Find where the given text appears and provide that cell's center as (X, Y) coordinate. 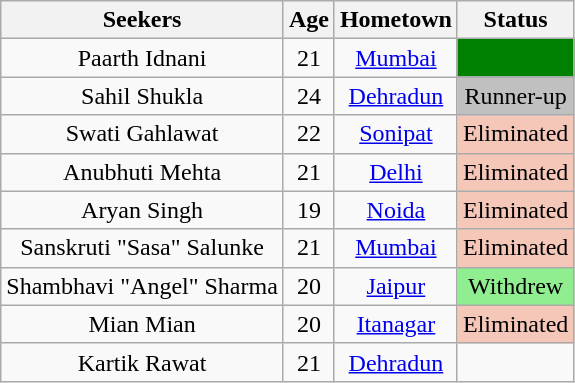
Sanskruti "Sasa" Salunke (142, 248)
24 (308, 96)
Withdrew (515, 286)
Hometown (396, 20)
Status (515, 20)
Seekers (142, 20)
Mian Mian (142, 324)
Runner-up (515, 96)
Sahil Shukla (142, 96)
22 (308, 134)
Anubhuti Mehta (142, 172)
19 (308, 210)
Aryan Singh (142, 210)
Delhi (396, 172)
Swati Gahlawat (142, 134)
Itanagar (396, 324)
Kartik Rawat (142, 362)
Noida (396, 210)
Paarth Idnani (142, 58)
Jaipur (396, 286)
Shambhavi "Angel" Sharma (142, 286)
Sonipat (396, 134)
Age (308, 20)
